Locate the cell with the specified text and output its [x, y] center coordinate. 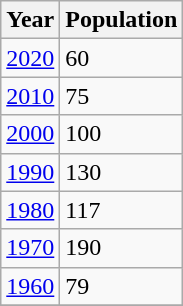
100 [122, 134]
Year [30, 20]
60 [122, 58]
79 [122, 286]
190 [122, 248]
1990 [30, 172]
2020 [30, 58]
Population [122, 20]
75 [122, 96]
1970 [30, 248]
1980 [30, 210]
2000 [30, 134]
117 [122, 210]
1960 [30, 286]
130 [122, 172]
2010 [30, 96]
